For the text-containing cell, return its midpoint in (X, Y) coordinate format. 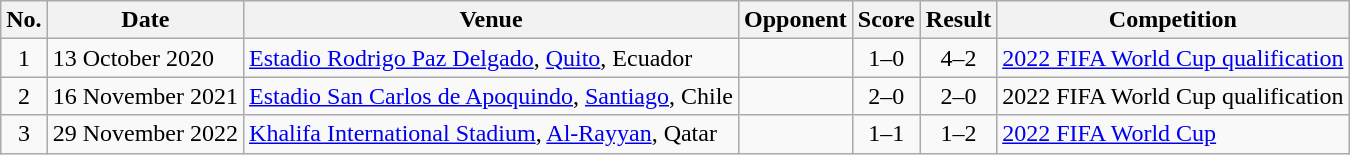
4–2 (958, 58)
Estadio Rodrigo Paz Delgado, Quito, Ecuador (492, 58)
1–1 (886, 134)
2022 FIFA World Cup (1173, 134)
1 (24, 58)
13 October 2020 (145, 58)
Date (145, 20)
Result (958, 20)
3 (24, 134)
No. (24, 20)
29 November 2022 (145, 134)
1–2 (958, 134)
Competition (1173, 20)
2 (24, 96)
Estadio San Carlos de Apoquindo, Santiago, Chile (492, 96)
Opponent (796, 20)
Score (886, 20)
Venue (492, 20)
Khalifa International Stadium, Al-Rayyan, Qatar (492, 134)
1–0 (886, 58)
16 November 2021 (145, 96)
